Return (X, Y) of the center of cell containing provided text 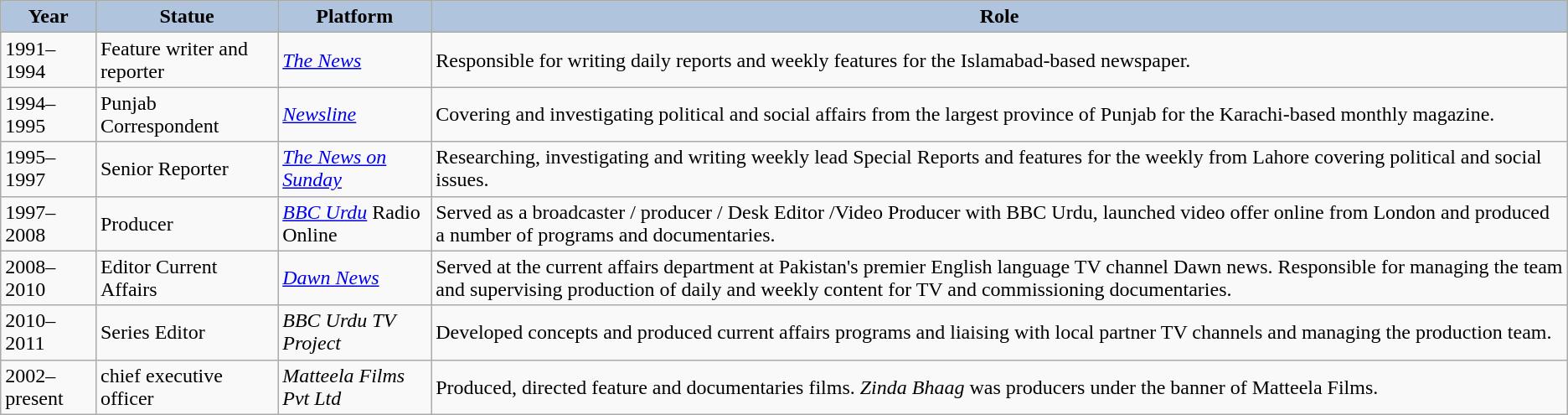
Punjab Correspondent (186, 114)
Year (49, 17)
Matteela Films Pvt Ltd (355, 387)
Editor Current Affairs (186, 278)
BBC Urdu Radio Online (355, 223)
Dawn News (355, 278)
Feature writer and reporter (186, 60)
The News (355, 60)
Platform (355, 17)
Researching, investigating and writing weekly lead Special Reports and features for the weekly from Lahore covering political and social issues. (1000, 169)
Newsline (355, 114)
Statue (186, 17)
1995–1997 (49, 169)
Producer (186, 223)
2008–2010 (49, 278)
Role (1000, 17)
Responsible for writing daily reports and weekly features for the Islamabad-based newspaper. (1000, 60)
Senior Reporter (186, 169)
Series Editor (186, 332)
2002–present (49, 387)
BBC Urdu TV Project (355, 332)
Developed concepts and produced current affairs programs and liaising with local partner TV channels and managing the production team. (1000, 332)
The News on Sunday (355, 169)
1997–2008 (49, 223)
chief executive officer (186, 387)
1994–1995 (49, 114)
2010–2011 (49, 332)
Covering and investigating political and social affairs from the largest province of Punjab for the Karachi-based monthly magazine. (1000, 114)
1991–1994 (49, 60)
Produced, directed feature and documentaries films. Zinda Bhaag was producers under the banner of Matteela Films. (1000, 387)
